Pinpoint the cell where the given text exists, returning its (x, y) midpoint coordinate. 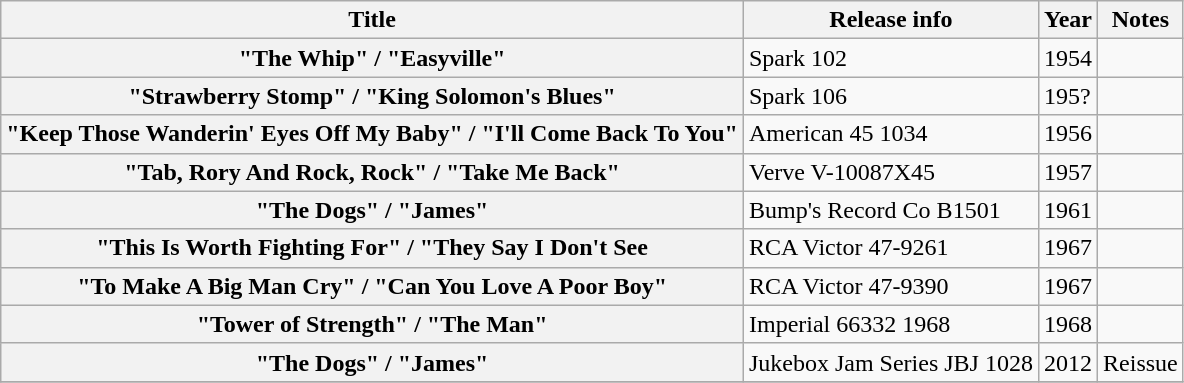
Bump's Record Co B1501 (890, 210)
"To Make A Big Man Cry" / "Can You Love A Poor Boy" (372, 286)
Imperial 66332 1968 (890, 324)
Jukebox Jam Series JBJ 1028 (890, 362)
Verve V-10087X45 (890, 172)
"Tower of Strength" / "The Man" (372, 324)
Year (1068, 20)
Title (372, 20)
Release info (890, 20)
American 45 1034 (890, 134)
1954 (1068, 58)
"The Whip" / "Easyville" (372, 58)
Spark 102 (890, 58)
Notes (1141, 20)
1961 (1068, 210)
1957 (1068, 172)
2012 (1068, 362)
"Tab, Rory And Rock, Rock" / "Take Me Back" (372, 172)
"Keep Those Wanderin' Eyes Off My Baby" / "I'll Come Back To You" (372, 134)
RCA Victor 47-9261 (890, 248)
Reissue (1141, 362)
195? (1068, 96)
RCA Victor 47-9390 (890, 286)
Spark 106 (890, 96)
"Strawberry Stomp" / "King Solomon's Blues" (372, 96)
1956 (1068, 134)
"This Is Worth Fighting For" / "They Say I Don't See (372, 248)
1968 (1068, 324)
